Output the [X, Y] coordinate of the center of the cell containing the given text.  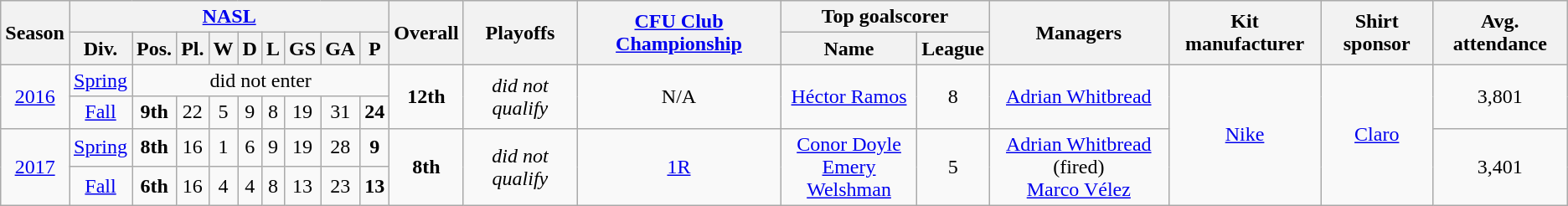
Avg. attendance [1499, 33]
24 [375, 112]
3,401 [1499, 167]
2016 [35, 96]
P [375, 49]
3,801 [1499, 96]
W [223, 49]
Top goalscorer [885, 17]
6th [154, 186]
League [953, 49]
NASL [229, 17]
did not enter [261, 80]
CFU Club Championship [679, 33]
Claro [1377, 135]
Adrian Whitbread [1079, 96]
Adrian Whitbread (fired) Marco Vélez [1079, 167]
23 [340, 186]
GS [303, 49]
L [273, 49]
Managers [1079, 33]
1R [679, 167]
GA [340, 49]
22 [193, 112]
2017 [35, 167]
D [250, 49]
Div. [101, 49]
Nike [1245, 135]
Conor Doyle Emery Welshman [849, 167]
N/A [679, 96]
Kit manufacturer [1245, 33]
12th [426, 96]
Héctor Ramos [849, 96]
28 [340, 147]
Pl. [193, 49]
Shirt sponsor [1377, 33]
6 [250, 147]
1 [223, 147]
Season [35, 33]
31 [340, 112]
9th [154, 112]
Overall [426, 33]
Name [849, 49]
Pos. [154, 49]
Playoffs [520, 33]
